From the cell containing the given text, extract its center point as (x, y) coordinate. 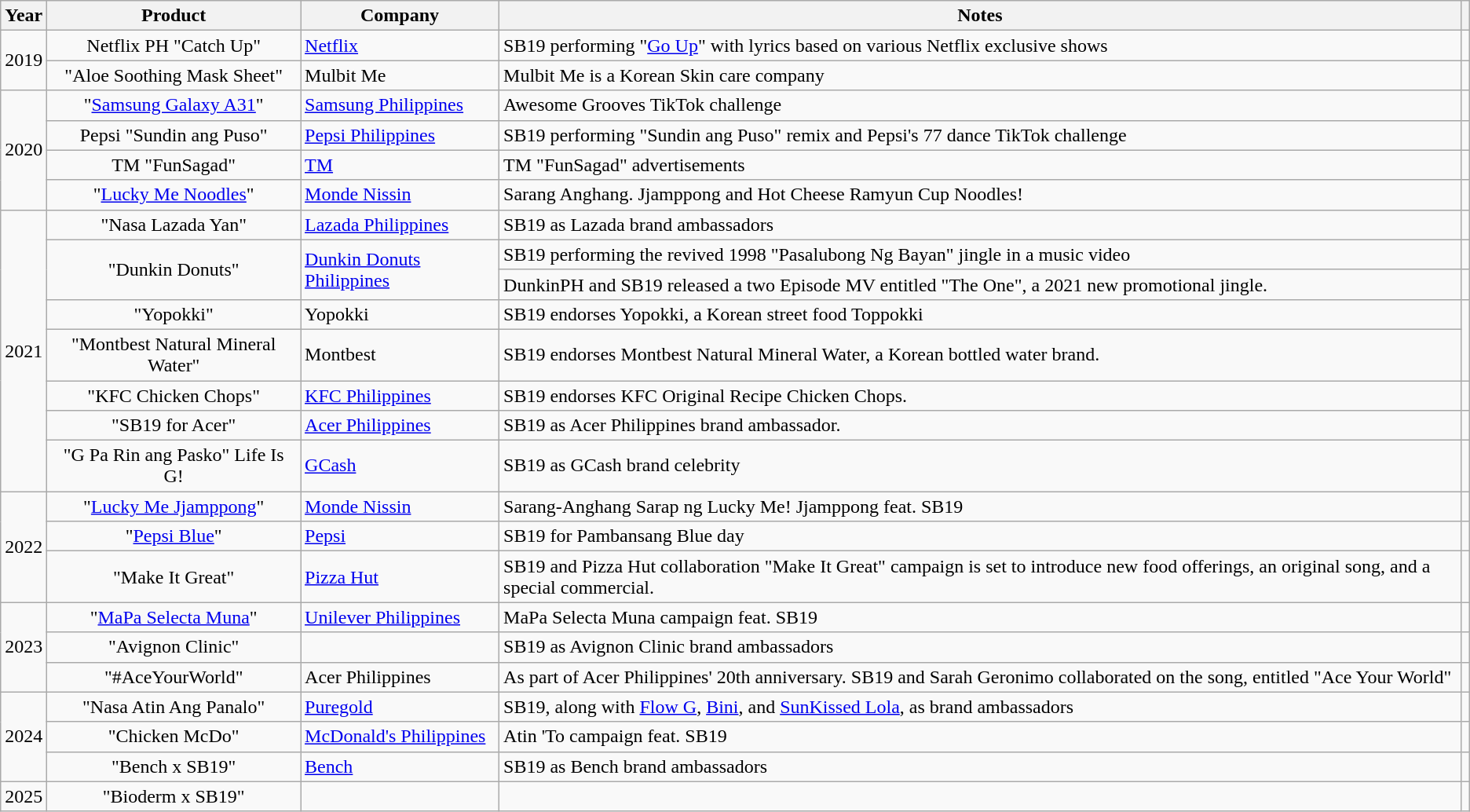
Dunkin Donuts Philippines (400, 269)
SB19 and Pizza Hut collaboration "Make It Great" campaign is set to introduce new food offerings, an original song, and a special commercial. (980, 576)
SB19 performing the revived 1998 "Pasalubong Ng Bayan" jingle in a music video (980, 254)
"Montbest Natural Mineral Water" (174, 355)
Montbest (400, 355)
SB19 as Acer Philippines brand ambassador. (980, 426)
Samsung Philippines (400, 105)
"Yopokki" (174, 314)
"Make It Great" (174, 576)
"Nasa Lazada Yan" (174, 225)
2021 (24, 350)
2022 (24, 547)
"Lucky Me Jjamppong" (174, 507)
Netflix PH "Catch Up" (174, 46)
Year (24, 16)
As part of Acer Philippines' 20th anniversary. SB19 and Sarah Geronimo collaborated on the song, entitled "Ace Your World" (980, 677)
Bench (400, 766)
Lazada Philippines (400, 225)
Yopokki (400, 314)
"KFC Chicken Chops" (174, 395)
"Avignon Clinic" (174, 647)
Pepsi (400, 536)
2025 (24, 796)
"Nasa Atin Ang Panalo" (174, 707)
Mulbit Me (400, 75)
SB19 endorses KFC Original Recipe Chicken Chops. (980, 395)
Pepsi Philippines (400, 135)
"Samsung Galaxy A31" (174, 105)
Unilever Philippines (400, 617)
KFC Philippines (400, 395)
SB19 as Avignon Clinic brand ambassadors (980, 647)
"#AceYourWorld" (174, 677)
"Bench x SB19" (174, 766)
Sarang-Anghang Sarap ng Lucky Me! Jjamppong feat. SB19 (980, 507)
TM "FunSagad" (174, 165)
SB19 for Pambansang Blue day (980, 536)
"MaPa Selecta Muna" (174, 617)
SB19, along with Flow G, Bini, and SunKissed Lola, as brand ambassadors (980, 707)
Company (400, 16)
Notes (980, 16)
Netflix (400, 46)
SB19 as Bench brand ambassadors (980, 766)
DunkinPH and SB19 released a two Episode MV entitled "The One", a 2021 new promotional jingle. (980, 284)
SB19 as GCash brand celebrity (980, 466)
Pepsi "Sundin ang Puso" (174, 135)
SB19 performing "Sundin ang Puso" remix and Pepsi's 77 dance TikTok challenge (980, 135)
"Chicken McDo" (174, 737)
"SB19 for Acer" (174, 426)
SB19 endorses Montbest Natural Mineral Water, a Korean bottled water brand. (980, 355)
"G Pa Rin ang Pasko" Life Is G! (174, 466)
McDonald's Philippines (400, 737)
"Pepsi Blue" (174, 536)
Pizza Hut (400, 576)
Awesome Grooves TikTok challenge (980, 105)
SB19 endorses Yopokki, a Korean street food Toppokki (980, 314)
Atin 'To campaign feat. SB19 (980, 737)
Mulbit Me is a Korean Skin care company (980, 75)
"Bioderm x SB19" (174, 796)
SB19 as Lazada brand ambassadors (980, 225)
TM "FunSagad" advertisements (980, 165)
TM (400, 165)
Product (174, 16)
Puregold (400, 707)
MaPa Selecta Muna campaign feat. SB19 (980, 617)
SB19 performing "Go Up" with lyrics based on various Netflix exclusive shows (980, 46)
2020 (24, 150)
Sarang Anghang. Jjamppong and Hot Cheese Ramyun Cup Noodles! (980, 195)
"Aloe Soothing Mask Sheet" (174, 75)
2024 (24, 737)
"Dunkin Donuts" (174, 269)
"Lucky Me Noodles" (174, 195)
GCash (400, 466)
2023 (24, 647)
2019 (24, 60)
